Find where the given text appears and provide that cell's center as (X, Y) coordinate. 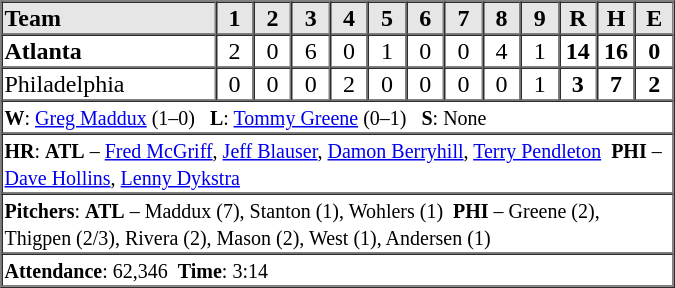
16 (616, 50)
Pitchers: ATL – Maddux (7), Stanton (1), Wohlers (1) PHI – Greene (2), Thigpen (2/3), Rivera (2), Mason (2), West (1), Andersen (1) (338, 224)
Attendance: 62,346 Time: 3:14 (338, 270)
H (616, 18)
8 (501, 18)
R (578, 18)
5 (387, 18)
W: Greg Maddux (1–0) L: Tommy Greene (0–1) S: None (338, 116)
E (654, 18)
Atlanta (109, 50)
Philadelphia (109, 84)
14 (578, 50)
HR: ATL – Fred McGriff, Jeff Blauser, Damon Berryhill, Terry Pendleton PHI – Dave Hollins, Lenny Dykstra (338, 164)
Team (109, 18)
9 (540, 18)
